Capture the cell that displays the provided text and extract its (x, y) central coordinate. 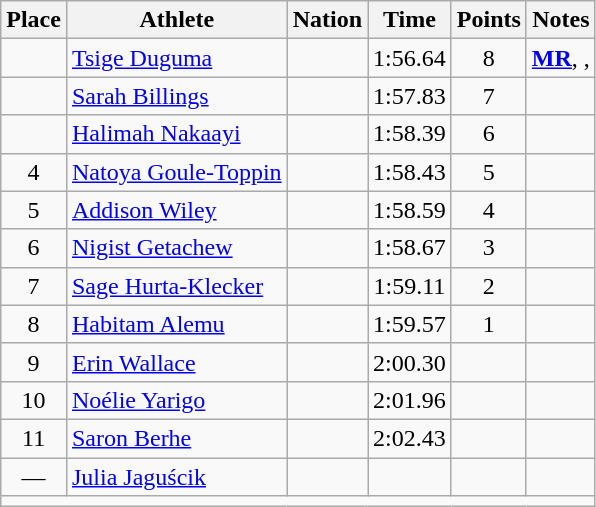
Nigist Getachew (176, 248)
1:57.83 (410, 96)
1 (488, 324)
Habitam Alemu (176, 324)
Halimah Nakaayi (176, 134)
Place (34, 20)
1:59.57 (410, 324)
Tsige Duguma (176, 58)
— (34, 477)
1:58.43 (410, 172)
1:58.39 (410, 134)
3 (488, 248)
Nation (327, 20)
Addison Wiley (176, 210)
2:02.43 (410, 438)
Athlete (176, 20)
Points (488, 20)
Erin Wallace (176, 362)
Noélie Yarigo (176, 400)
1:59.11 (410, 286)
1:58.59 (410, 210)
Natoya Goule-Toppin (176, 172)
Sarah Billings (176, 96)
9 (34, 362)
2:01.96 (410, 400)
Julia Jaguścik (176, 477)
Notes (560, 20)
Sage Hurta-Klecker (176, 286)
2 (488, 286)
Time (410, 20)
11 (34, 438)
1:58.67 (410, 248)
MR, , (560, 58)
1:56.64 (410, 58)
10 (34, 400)
Saron Berhe (176, 438)
2:00.30 (410, 362)
